Output the [x, y] coordinate of the center of the cell containing the given text.  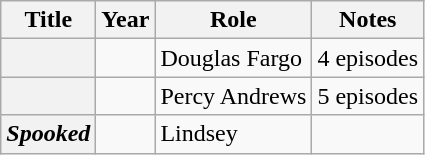
Lindsey [234, 134]
Title [48, 20]
Notes [368, 20]
Percy Andrews [234, 96]
Spooked [48, 134]
Douglas Fargo [234, 58]
Year [126, 20]
4 episodes [368, 58]
5 episodes [368, 96]
Role [234, 20]
